Return the [X, Y] coordinate for the center point of the cell that contains the specified text.  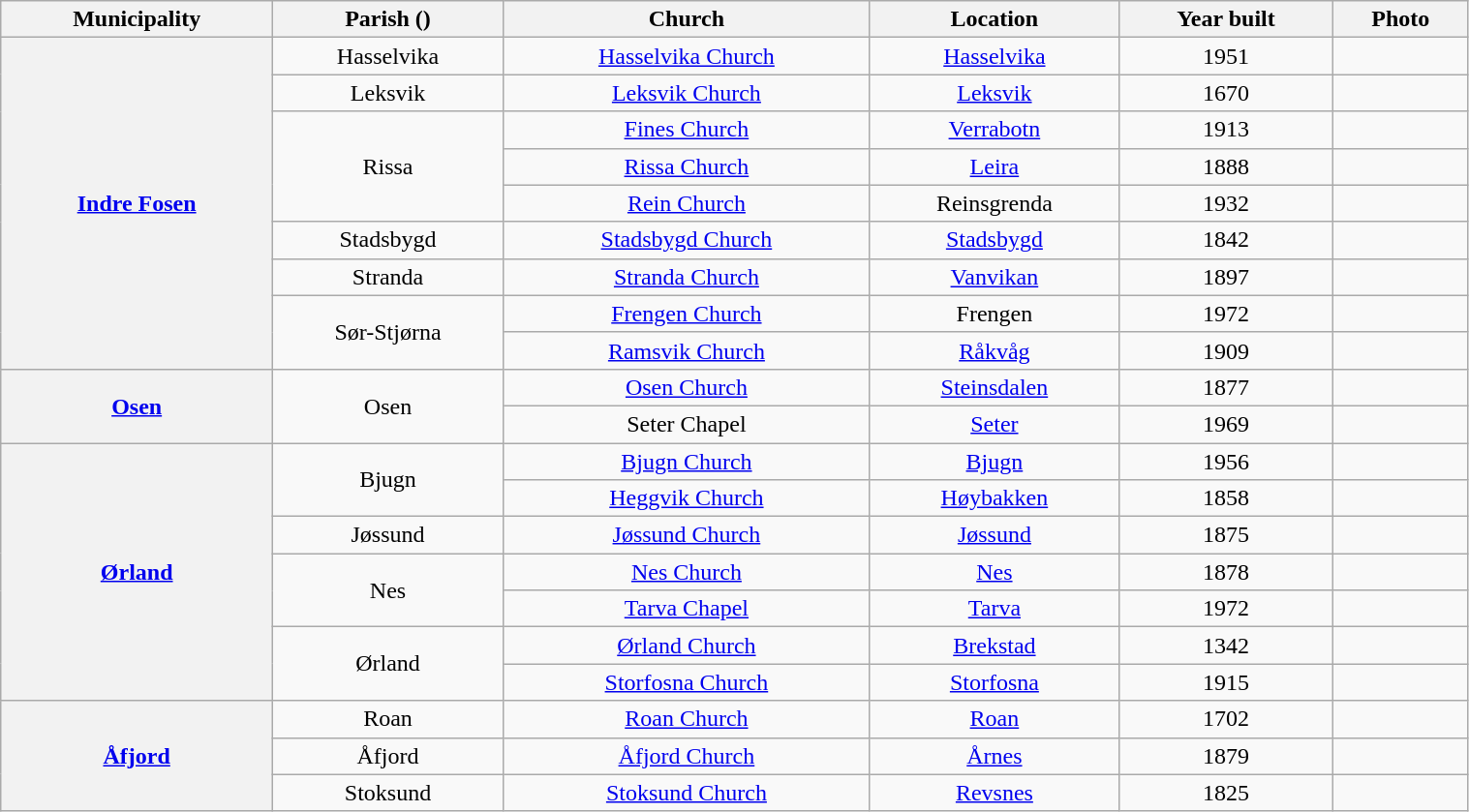
Heggvik Church [686, 498]
Osen Church [686, 387]
1915 [1226, 682]
Stadsbygd Church [686, 240]
Church [686, 19]
Frengen Church [686, 314]
1670 [1226, 93]
Year built [1226, 19]
Tarva [994, 609]
1877 [1226, 387]
Tarva Chapel [686, 609]
Seter [994, 424]
Jøssund Church [686, 535]
Stranda Church [686, 277]
1932 [1226, 203]
Storfosna Church [686, 682]
Årnes [994, 756]
Verrabotn [994, 130]
Location [994, 19]
Bjugn Church [686, 462]
Revsnes [994, 793]
Vanvikan [994, 277]
1897 [1226, 277]
1913 [1226, 130]
Leksvik Church [686, 93]
Ramsvik Church [686, 350]
1342 [1226, 646]
1702 [1226, 719]
Høybakken [994, 498]
1858 [1226, 498]
Hasselvika Church [686, 56]
Brekstad [994, 646]
Parish () [388, 19]
1825 [1226, 793]
Municipality [138, 19]
Nes Church [686, 572]
Rein Church [686, 203]
Roan Church [686, 719]
1878 [1226, 572]
Ørland Church [686, 646]
Stoksund Church [686, 793]
Stoksund [388, 793]
Rissa [388, 166]
Seter Chapel [686, 424]
1879 [1226, 756]
Steinsdalen [994, 387]
Leira [994, 166]
Frengen [994, 314]
1888 [1226, 166]
Råkvåg [994, 350]
Reinsgrenda [994, 203]
1909 [1226, 350]
1951 [1226, 56]
1842 [1226, 240]
Fines Church [686, 130]
Stranda [388, 277]
1956 [1226, 462]
Storfosna [994, 682]
Rissa Church [686, 166]
1969 [1226, 424]
1875 [1226, 535]
Sør-Stjørna [388, 332]
Photo [1401, 19]
Indre Fosen [138, 203]
Åfjord Church [686, 756]
